Detect which cell encompasses the target text, then output its [x, y] center coordinate. 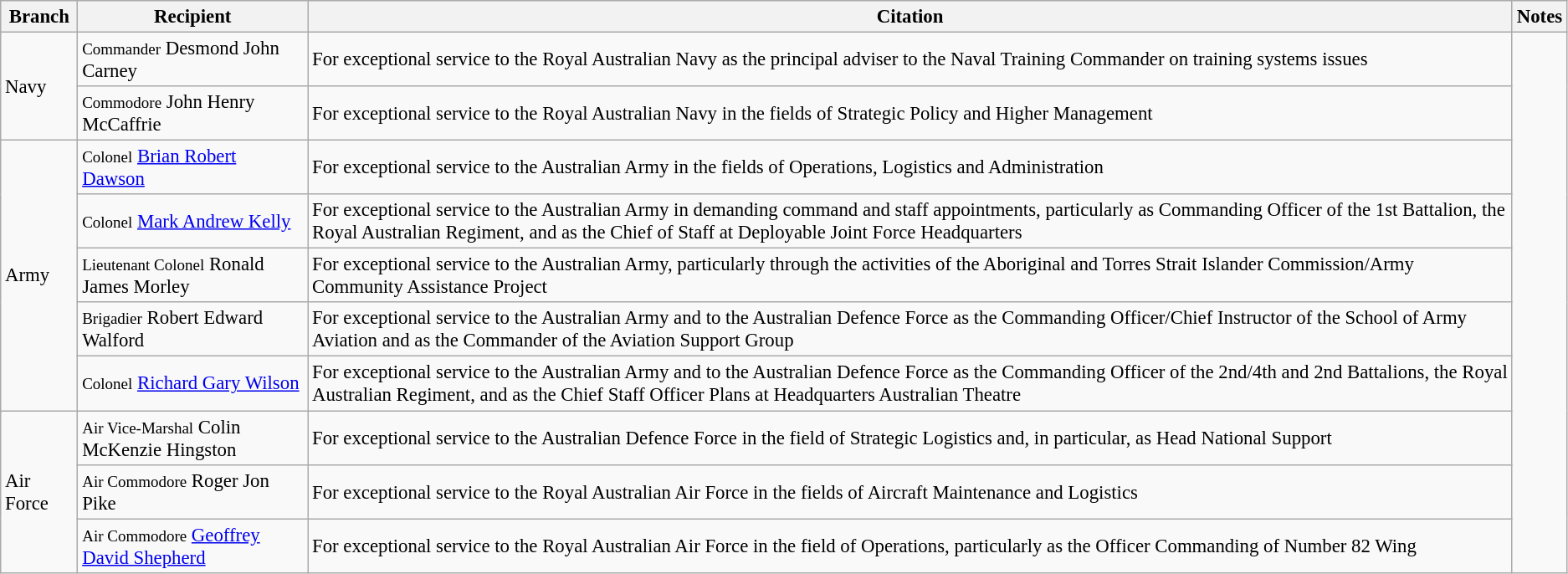
Navy [39, 87]
Lieutenant Colonel Ronald James Morley [192, 276]
Air Commodore Roger Jon Pike [192, 492]
Air Commodore Geoffrey David Shepherd [192, 546]
Commander Desmond John Carney [192, 60]
Brigadier Robert Edward Walford [192, 330]
Air Force [39, 492]
For exceptional service to the Royal Australian Air Force in the fields of Aircraft Maintenance and Logistics [910, 492]
Citation [910, 17]
Notes [1540, 17]
Air Vice-Marshal Colin McKenzie Hingston [192, 438]
For exceptional service to the Royal Australian Air Force in the field of Operations, particularly as the Officer Commanding of Number 82 Wing [910, 546]
Colonel Brian Robert Dawson [192, 167]
For exceptional service to the Australian Defence Force in the field of Strategic Logistics and, in particular, as Head National Support [910, 438]
For exceptional service to the Royal Australian Navy as the principal adviser to the Naval Training Commander on training systems issues [910, 60]
Colonel Mark Andrew Kelly [192, 221]
For exceptional service to the Australian Army in the fields of Operations, Logistics and Administration [910, 167]
Colonel Richard Gary Wilson [192, 383]
Branch [39, 17]
Commodore John Henry McCaffrie [192, 114]
Recipient [192, 17]
Army [39, 276]
For exceptional service to the Royal Australian Navy in the fields of Strategic Policy and Higher Management [910, 114]
